Return (x, y) of the center of cell containing provided text 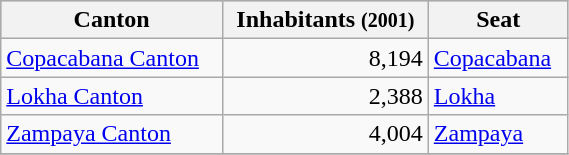
Copacabana (498, 58)
Zampaya Canton (112, 134)
Seat (498, 20)
Copacabana Canton (112, 58)
Inhabitants (2001) (325, 20)
2,388 (325, 96)
Canton (112, 20)
8,194 (325, 58)
Lokha (498, 96)
Lokha Canton (112, 96)
Zampaya (498, 134)
4,004 (325, 134)
